Return the [x, y] coordinate for the center point of the cell that contains the specified text.  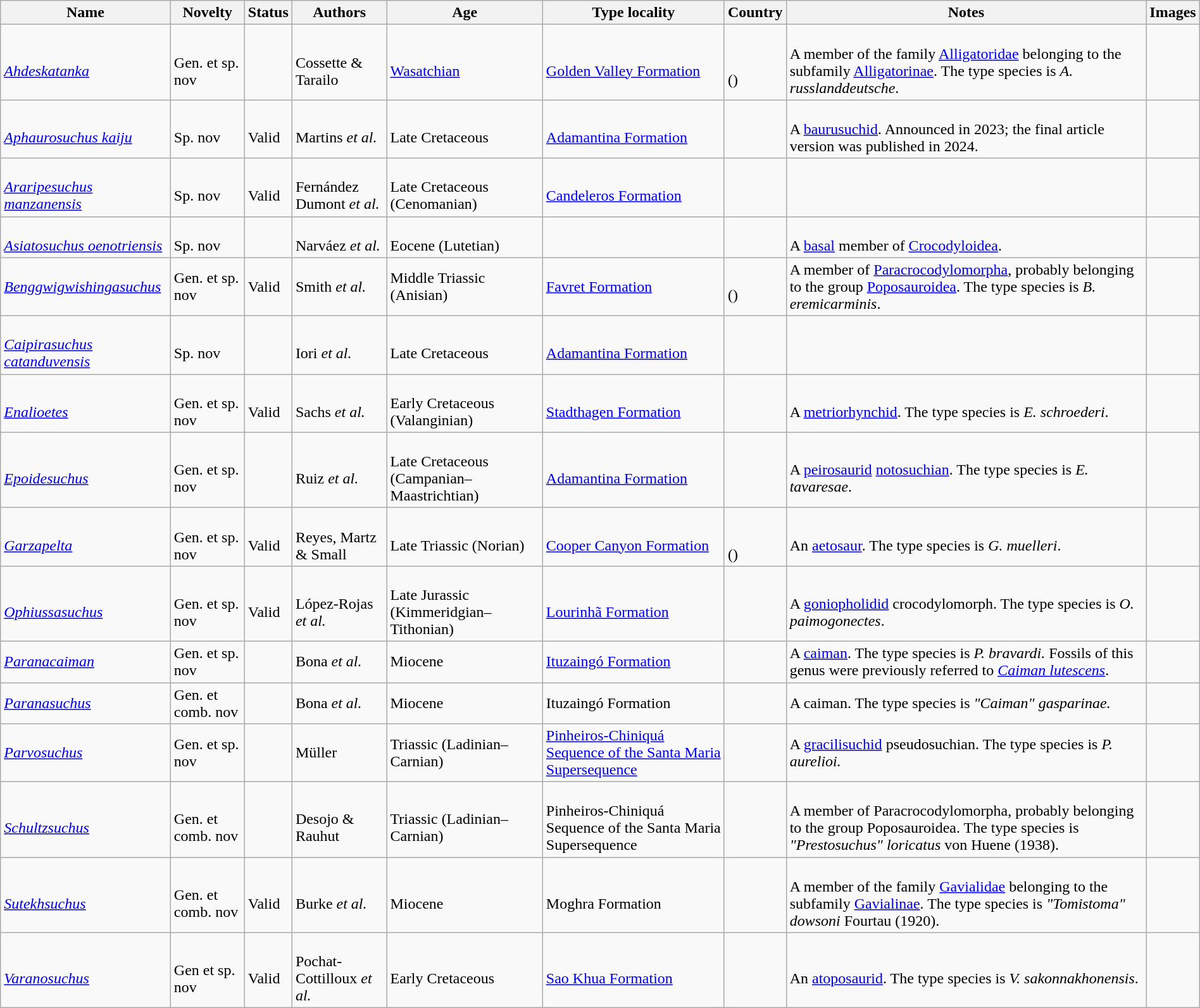
Caipirasuchus catanduvensis [86, 345]
Sao Khua Formation [633, 971]
Golden Valley Formation [633, 62]
Country [755, 13]
A member of the family Alligatoridae belonging to the subfamily Alligatorinae. The type species is A. russlanddeutsche. [966, 62]
An aetosaur. The type species is G. muelleri. [966, 537]
Pochat-Cottilloux et al. [339, 971]
Paranasuchus [86, 702]
Araripesuchus manzanensis [86, 187]
Cooper Canyon Formation [633, 537]
A peirosaurid notosuchian. The type species is E. tavaresae. [966, 470]
Ophiussasuchus [86, 604]
Gen et sp. nov [208, 971]
Ahdeskatanka [86, 62]
Aphaurosuchus kaiju [86, 129]
Notes [966, 13]
A member of Paracrocodylomorpha, probably belonging to the group Poposauroidea. The type species is "Prestosuchus" loricatus von Huene (1938). [966, 820]
Lourinhã Formation [633, 604]
A caiman. The type species is "Caiman" gasparinae. [966, 702]
Desojo & Rauhut [339, 820]
Images [1173, 13]
Fernández Dumont et al. [339, 187]
Name [86, 13]
Candeleros Formation [633, 187]
Epoidesuchus [86, 470]
Sutekhsuchus [86, 895]
Late Jurassic (Kimmeridgian–Tithonian) [465, 604]
Narváez et al. [339, 237]
Enalioetes [86, 403]
Late Triassic (Norian) [465, 537]
Early Cretaceous (Valanginian) [465, 403]
Early Cretaceous [465, 971]
Novelty [208, 13]
Favret Formation [633, 287]
Type locality [633, 13]
Sachs et al. [339, 403]
Ruiz et al. [339, 470]
Late Cretaceous (Campanian–Maastrichtian) [465, 470]
A member of the family Gavialidae belonging to the subfamily Gavialinae. The type species is "Tomistoma" dowsoni Fourtau (1920). [966, 895]
Benggwigwishingasuchus [86, 287]
A gracilisuchid pseudosuchian. The type species is P. aurelioi. [966, 753]
A basal member of Crocodyloidea. [966, 237]
Cossette & Tarailo [339, 62]
Iori et al. [339, 345]
Varanosuchus [86, 971]
A baurusuchid. Announced in 2023; the final article version was published in 2024. [966, 129]
Stadthagen Formation [633, 403]
An atoposaurid. The type species is V. sakonnakhonensis. [966, 971]
Asiatosuchus oenotriensis [86, 237]
A member of Paracrocodylomorpha, probably belonging to the group Poposauroidea. The type species is B. eremicarminis. [966, 287]
Burke et al. [339, 895]
Late Cretaceous (Cenomanian) [465, 187]
Martins et al. [339, 129]
Garzapelta [86, 537]
Schultzsuchus [86, 820]
Moghra Formation [633, 895]
Wasatchian [465, 62]
A goniopholidid crocodylomorph. The type species is O. paimogonectes. [966, 604]
Parvosuchus [86, 753]
Middle Triassic (Anisian) [465, 287]
Eocene (Lutetian) [465, 237]
Müller [339, 753]
Smith et al. [339, 287]
Age [465, 13]
A metriorhynchid. The type species is E. schroederi. [966, 403]
López-Rojas et al. [339, 604]
A caiman. The type species is P. bravardi. Fossils of this genus were previously referred to Caiman lutescens. [966, 662]
Paranacaiman [86, 662]
Status [268, 13]
Reyes, Martz & Small [339, 537]
Authors [339, 13]
